For the text-containing cell, return its midpoint in [x, y] coordinate format. 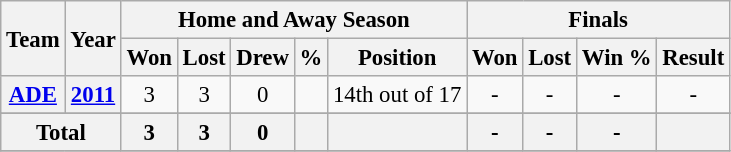
Result [694, 58]
Drew [262, 58]
Total [61, 133]
Position [398, 58]
% [310, 58]
Win % [616, 58]
Year [93, 38]
2011 [93, 95]
14th out of 17 [398, 95]
ADE [33, 95]
Team [33, 38]
Home and Away Season [294, 20]
Finals [598, 20]
